Locate the cell with the specified text and output its [x, y] center coordinate. 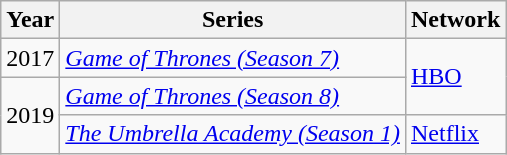
The Umbrella Academy (Season 1) [233, 134]
Series [233, 20]
Game of Thrones (Season 8) [233, 96]
2019 [30, 115]
Network [455, 20]
HBO [455, 77]
Year [30, 20]
2017 [30, 58]
Netflix [455, 134]
Game of Thrones (Season 7) [233, 58]
